Determine the [x, y] coordinate at the center of the cell enclosing the given text.  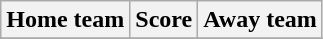
Home team [66, 20]
Away team [260, 20]
Score [164, 20]
